Extract the (X, Y) coordinate from the center of the cell holding the provided text.  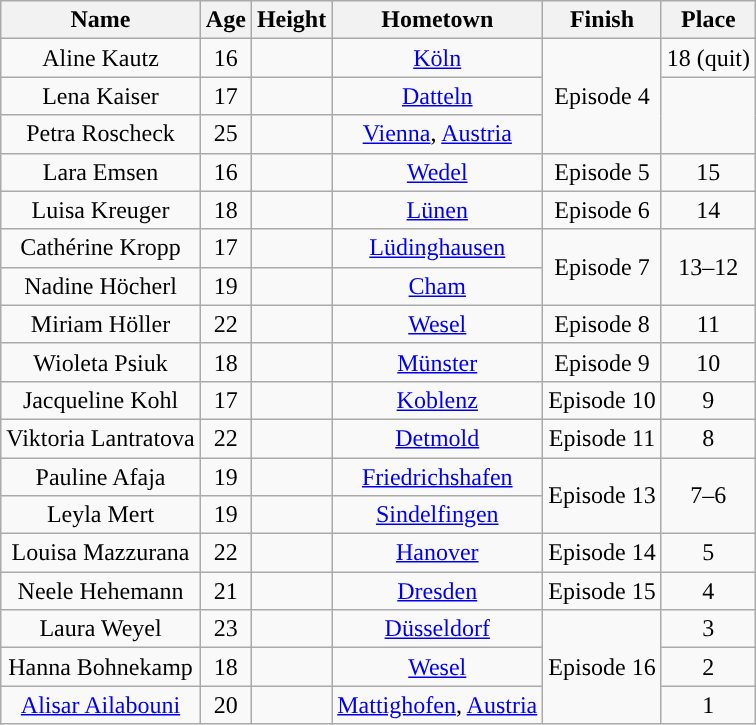
9 (708, 400)
8 (708, 438)
Episode 5 (602, 172)
Luisa Kreuger (101, 210)
2 (708, 667)
Leyla Mert (101, 515)
Datteln (438, 96)
Episode 14 (602, 553)
Viktoria Lantratova (101, 438)
Lüdinghausen (438, 248)
23 (226, 629)
Episode 6 (602, 210)
Koblenz (438, 400)
Aline Kautz (101, 58)
Jacqueline Kohl (101, 400)
25 (226, 134)
10 (708, 362)
Düsseldorf (438, 629)
Nadine Höcherl (101, 286)
13–12 (708, 267)
21 (226, 591)
Episode 8 (602, 324)
Episode 11 (602, 438)
Episode 10 (602, 400)
Hanna Bohnekamp (101, 667)
Episode 7 (602, 267)
Lena Kaiser (101, 96)
Detmold (438, 438)
Köln (438, 58)
5 (708, 553)
Hanover (438, 553)
18 (quit) (708, 58)
Episode 16 (602, 667)
11 (708, 324)
1 (708, 705)
7–6 (708, 496)
Hometown (438, 20)
Petra Roscheck (101, 134)
Dresden (438, 591)
3 (708, 629)
Friedrichshafen (438, 477)
Place (708, 20)
Pauline Afaja (101, 477)
Vienna, Austria (438, 134)
Episode 9 (602, 362)
Wioleta Psiuk (101, 362)
Alisar Ailabouni (101, 705)
Lara Emsen (101, 172)
Louisa Mazzurana (101, 553)
Mattighofen, Austria (438, 705)
Laura Weyel (101, 629)
Episode 15 (602, 591)
Finish (602, 20)
Cham (438, 286)
14 (708, 210)
Cathérine Kropp (101, 248)
Wedel (438, 172)
Miriam Höller (101, 324)
Neele Hehemann (101, 591)
Episode 4 (602, 96)
Münster (438, 362)
Sindelfingen (438, 515)
15 (708, 172)
Episode 13 (602, 496)
Height (291, 20)
Name (101, 20)
Age (226, 20)
Lünen (438, 210)
20 (226, 705)
4 (708, 591)
